Identify which cell holds the provided text, then report its (x, y) central coordinate. 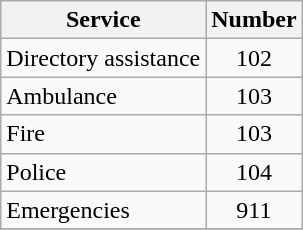
104 (254, 172)
Police (104, 172)
911 (254, 210)
Ambulance (104, 96)
Service (104, 20)
Number (254, 20)
Emergencies (104, 210)
Directory assistance (104, 58)
Fire (104, 134)
102 (254, 58)
